Extract the [X, Y] coordinate from the center of the cell holding the provided text.  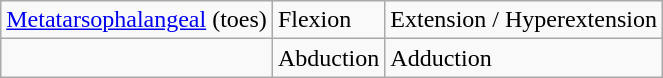
Metatarsophalangeal (toes) [137, 20]
Adduction [524, 58]
Abduction [328, 58]
Extension / Hyperextension [524, 20]
Flexion [328, 20]
